Detect which cell encompasses the target text, then output its [x, y] center coordinate. 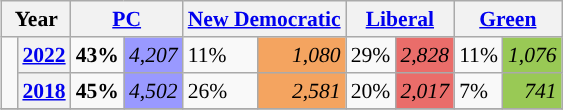
2,828 [424, 55]
7% [478, 91]
2018 [44, 91]
Green [508, 19]
29% [371, 55]
4,502 [154, 91]
20% [371, 91]
26% [220, 91]
Liberal [400, 19]
1,076 [532, 55]
2,581 [301, 91]
741 [532, 91]
43% [98, 55]
2,017 [424, 91]
4,207 [154, 55]
45% [98, 91]
Year [36, 19]
2022 [44, 55]
PC [127, 19]
1,080 [301, 55]
New Democratic [264, 19]
